Determine the [X, Y] coordinate at the center of the cell enclosing the given text.  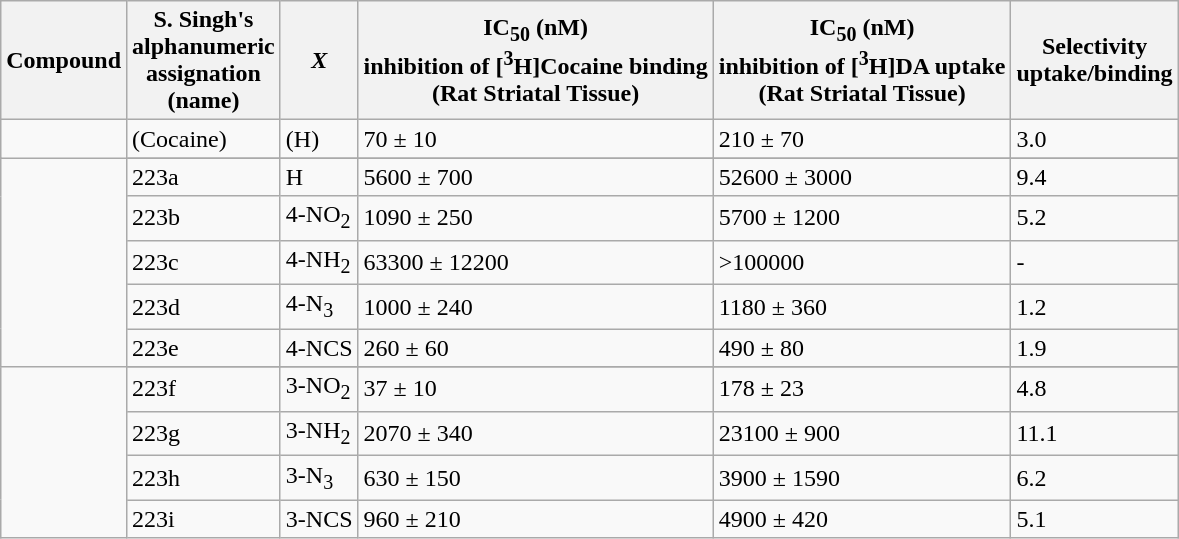
1090 ± 250 [536, 218]
223c [204, 262]
223d [204, 307]
3900 ± 1590 [862, 478]
5700 ± 1200 [862, 218]
Compound [64, 60]
223b [204, 218]
5.2 [1094, 218]
223a [204, 177]
223f [204, 389]
IC50 (nM)inhibition of [3H]Cocaine binding(Rat Striatal Tissue) [536, 60]
37 ± 10 [536, 389]
6.2 [1094, 478]
223h [204, 478]
4-NO2 [319, 218]
178 ± 23 [862, 389]
Selectivityuptake/binding [1094, 60]
223g [204, 433]
X [319, 60]
223e [204, 348]
490 ± 80 [862, 348]
260 ± 60 [536, 348]
1.9 [1094, 348]
52600 ± 3000 [862, 177]
63300 ± 12200 [536, 262]
4900 ± 420 [862, 519]
11.1 [1094, 433]
3.0 [1094, 139]
5.1 [1094, 519]
210 ± 70 [862, 139]
70 ± 10 [536, 139]
4.8 [1094, 389]
4-NCS [319, 348]
23100 ± 900 [862, 433]
H [319, 177]
5600 ± 700 [536, 177]
(Cocaine) [204, 139]
3-N3 [319, 478]
4-NH2 [319, 262]
1180 ± 360 [862, 307]
9.4 [1094, 177]
1.2 [1094, 307]
3-NO2 [319, 389]
960 ± 210 [536, 519]
IC50 (nM)inhibition of [3H]DA uptake(Rat Striatal Tissue) [862, 60]
4-N3 [319, 307]
630 ± 150 [536, 478]
S. Singh'salphanumericassignation(name) [204, 60]
(H) [319, 139]
>100000 [862, 262]
- [1094, 262]
1000 ± 240 [536, 307]
3-NH2 [319, 433]
3-NCS [319, 519]
223i [204, 519]
2070 ± 340 [536, 433]
